Return the [x, y] coordinate for the center point of the cell that contains the specified text.  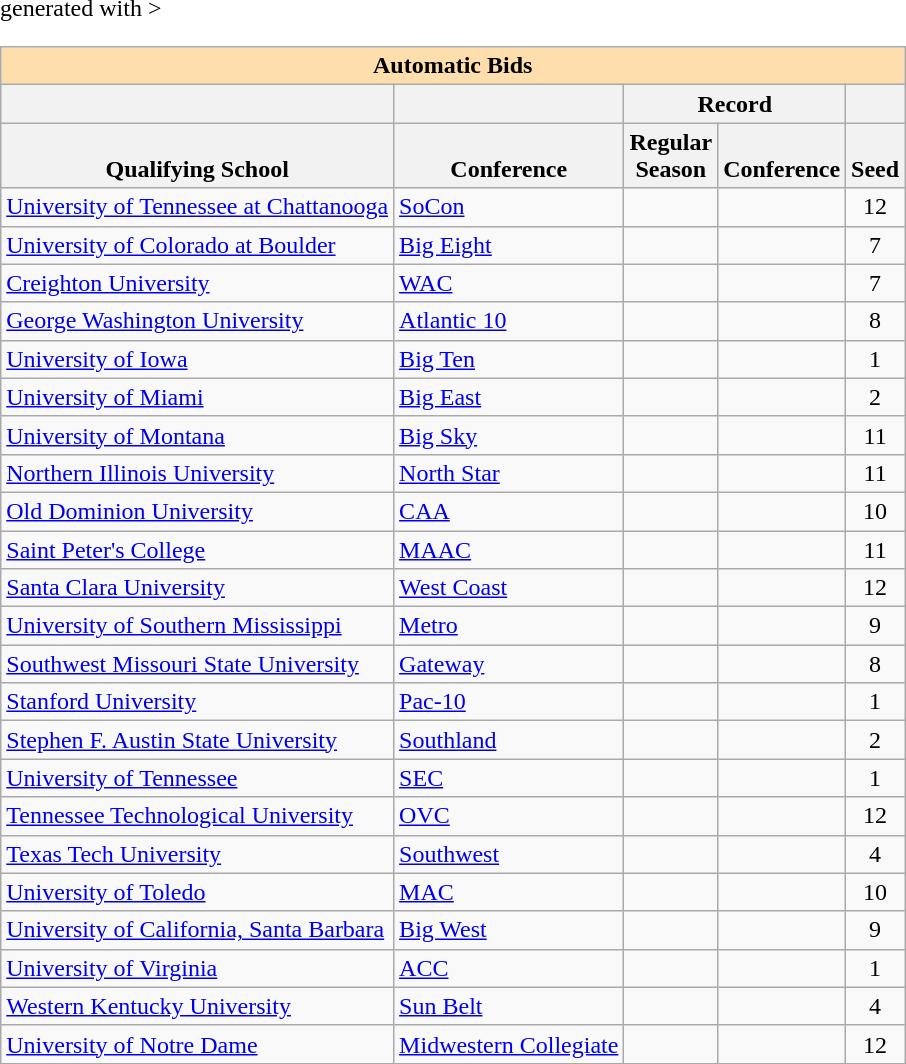
Midwestern Collegiate [509, 1044]
Texas Tech University [198, 854]
Saint Peter's College [198, 549]
Gateway [509, 664]
Big Ten [509, 359]
University of Southern Mississippi [198, 626]
Regular Season [671, 156]
Big East [509, 397]
University of Virginia [198, 968]
Metro [509, 626]
Southwest [509, 854]
CAA [509, 511]
Record [735, 104]
University of Montana [198, 435]
West Coast [509, 588]
OVC [509, 816]
SoCon [509, 207]
ACC [509, 968]
George Washington University [198, 321]
Qualifying School [198, 156]
University of Iowa [198, 359]
Sun Belt [509, 1006]
Santa Clara University [198, 588]
Atlantic 10 [509, 321]
University of Toledo [198, 892]
University of Notre Dame [198, 1044]
WAC [509, 283]
North Star [509, 473]
Big West [509, 930]
Big Sky [509, 435]
Southwest Missouri State University [198, 664]
Old Dominion University [198, 511]
University of Miami [198, 397]
Southland [509, 740]
Creighton University [198, 283]
University of Tennessee [198, 778]
Automatic Bids [453, 66]
MAC [509, 892]
Big Eight [509, 245]
MAAC [509, 549]
Pac-10 [509, 702]
University of Colorado at Boulder [198, 245]
Stanford University [198, 702]
Seed [876, 156]
Stephen F. Austin State University [198, 740]
Western Kentucky University [198, 1006]
Northern Illinois University [198, 473]
Tennessee Technological University [198, 816]
University of California, Santa Barbara [198, 930]
University of Tennessee at Chattanooga [198, 207]
SEC [509, 778]
